Return the (X, Y) coordinate for the center point of the cell that contains the specified text.  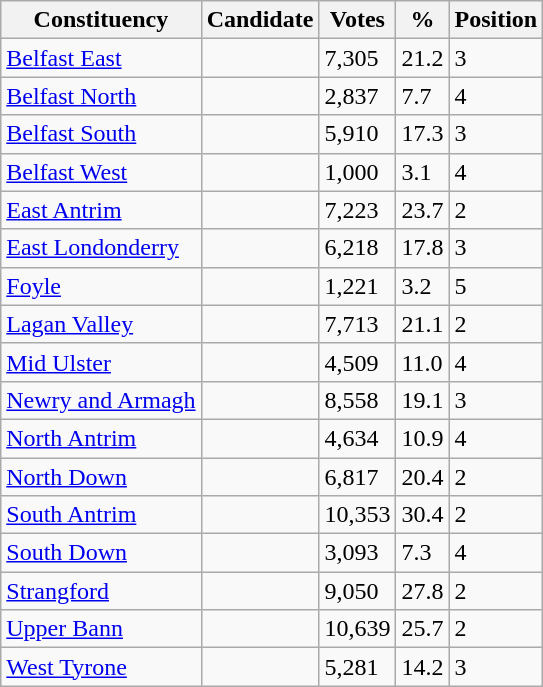
North Antrim (101, 438)
17.3 (422, 134)
East Antrim (101, 210)
10.9 (422, 438)
23.7 (422, 210)
6,817 (358, 477)
10,353 (358, 515)
Foyle (101, 286)
9,050 (358, 591)
5 (496, 286)
Newry and Armagh (101, 400)
West Tyrone (101, 667)
South Antrim (101, 515)
25.7 (422, 629)
Belfast North (101, 96)
7,305 (358, 58)
3.2 (422, 286)
Lagan Valley (101, 324)
Candidate (260, 20)
Votes (358, 20)
19.1 (422, 400)
21.1 (422, 324)
Upper Bann (101, 629)
8,558 (358, 400)
4,634 (358, 438)
7.7 (422, 96)
27.8 (422, 591)
Belfast South (101, 134)
3,093 (358, 553)
Position (496, 20)
5,910 (358, 134)
11.0 (422, 362)
6,218 (358, 248)
20.4 (422, 477)
7.3 (422, 553)
5,281 (358, 667)
% (422, 20)
4,509 (358, 362)
Belfast East (101, 58)
2,837 (358, 96)
East Londonderry (101, 248)
30.4 (422, 515)
South Down (101, 553)
7,223 (358, 210)
3.1 (422, 172)
17.8 (422, 248)
Mid Ulster (101, 362)
Belfast West (101, 172)
North Down (101, 477)
7,713 (358, 324)
14.2 (422, 667)
1,221 (358, 286)
Constituency (101, 20)
1,000 (358, 172)
Strangford (101, 591)
10,639 (358, 629)
21.2 (422, 58)
